Provide the (x, y) coordinate of the cell's center where the given text is located.  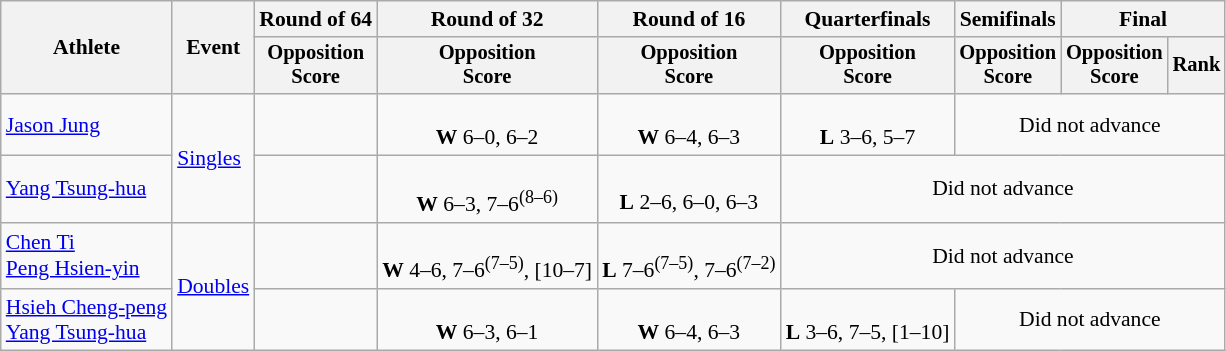
W 6–3, 6–1 (487, 320)
Hsieh Cheng-pengYang Tsung-hua (86, 320)
L 7–6(7–5), 7–6(7–2) (688, 256)
L 2–6, 6–0, 6–3 (688, 190)
Round of 32 (487, 19)
Event (213, 48)
Jason Jung (86, 124)
Singles (213, 158)
W 6–0, 6–2 (487, 124)
Rank (1197, 66)
Quarterfinals (868, 19)
Round of 64 (316, 19)
Yang Tsung-hua (86, 190)
L 3–6, 5–7 (868, 124)
Chen TiPeng Hsien-yin (86, 256)
W 6–3, 7–6(8–6) (487, 190)
Doubles (213, 286)
L 3–6, 7–5, [1–10] (868, 320)
Final (1143, 19)
Athlete (86, 48)
Semifinals (1008, 19)
W 4–6, 7–6(7–5), [10–7] (487, 256)
Round of 16 (688, 19)
